Provide the [x, y] coordinate of the cell's center where the given text is located.  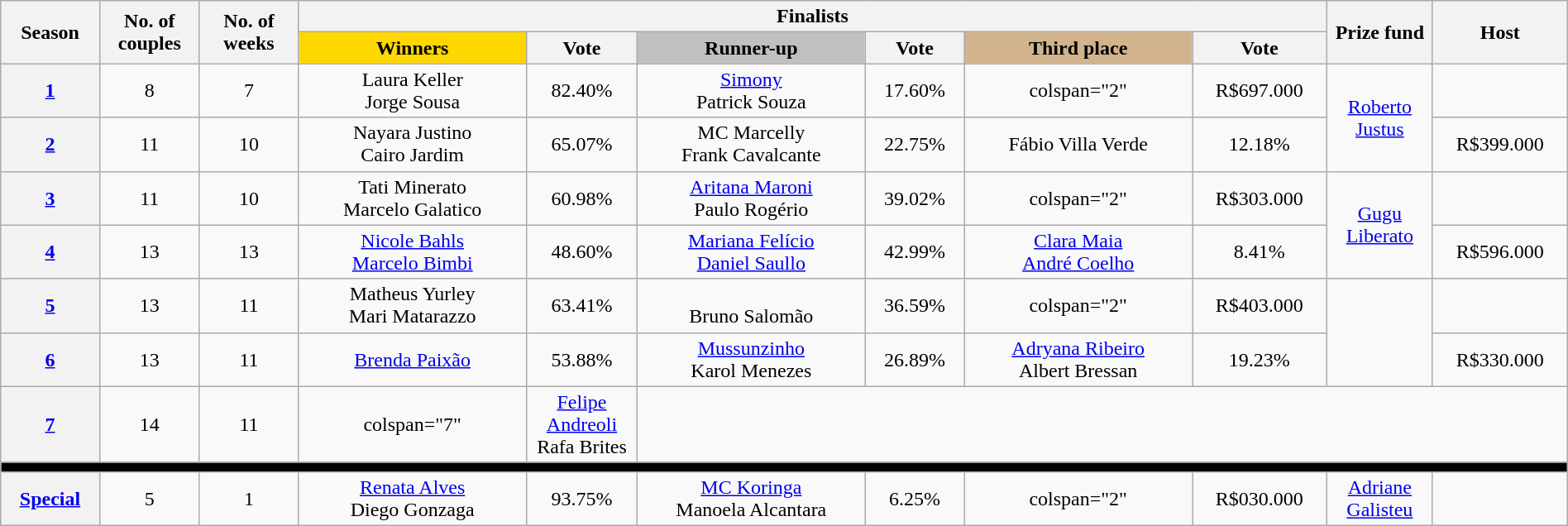
R$596.000 [1500, 251]
53.88% [582, 359]
Nayara JustinoCairo Jardim [413, 144]
Nicole BahlsMarcelo Bimbi [413, 251]
4 [50, 251]
Felipe AndreoliRafa Brites [582, 424]
Runner-up [751, 48]
6.25% [915, 498]
MC MarcellyFrank Cavalcante [751, 144]
36.59% [915, 306]
Third place [1078, 48]
MussunzinhoKarol Menezes [751, 359]
R$403.000 [1260, 306]
R$303.000 [1260, 198]
MC KoringaManoela Alcantara [751, 498]
colspan="7" [413, 424]
Aritana MaroniPaulo Rogério [751, 198]
Matheus YurleyMari Matarazzo [413, 306]
Tati MineratoMarcelo Galatico [413, 198]
Fábio Villa Verde [1078, 144]
No. of couples [149, 32]
8 [149, 91]
Prize fund [1379, 32]
60.98% [582, 198]
Clara MaiaAndré Coelho [1078, 251]
R$030.000 [1260, 498]
17.60% [915, 91]
No. of weeks [249, 32]
SimonyPatrick Souza [751, 91]
Mariana FelícioDaniel Saullo [751, 251]
48.60% [582, 251]
Renata AlvesDiego Gonzaga [413, 498]
R$697.000 [1260, 91]
12.18% [1260, 144]
82.40% [582, 91]
26.89% [915, 359]
Gugu Liberato [1379, 225]
Brenda Paixão [413, 359]
Adryana RibeiroAlbert Bressan [1078, 359]
Special [50, 498]
22.75% [915, 144]
65.07% [582, 144]
Winners [413, 48]
6 [50, 359]
8.41% [1260, 251]
3 [50, 198]
19.23% [1260, 359]
93.75% [582, 498]
14 [149, 424]
42.99% [915, 251]
2 [50, 144]
Roberto Justus [1379, 117]
Bruno Salomão [751, 306]
R$399.000 [1500, 144]
Laura KellerJorge Sousa [413, 91]
Season [50, 32]
R$330.000 [1500, 359]
Finalists [812, 17]
Adriane Galisteu [1379, 498]
Host [1500, 32]
63.41% [582, 306]
39.02% [915, 198]
